Detect which cell encompasses the target text, then output its (X, Y) center coordinate. 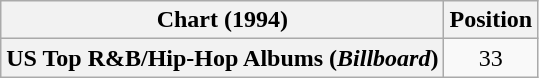
33 (491, 58)
Position (491, 20)
Chart (1994) (222, 20)
US Top R&B/Hip-Hop Albums (Billboard) (222, 58)
